Pinpoint the cell where the given text exists, returning its (x, y) midpoint coordinate. 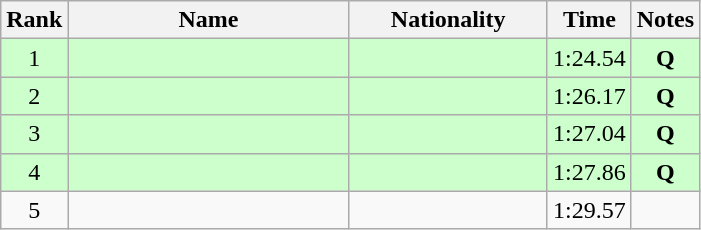
Time (589, 20)
5 (34, 210)
Rank (34, 20)
1 (34, 58)
3 (34, 134)
4 (34, 172)
1:29.57 (589, 210)
1:27.04 (589, 134)
2 (34, 96)
1:27.86 (589, 172)
Nationality (448, 20)
Name (208, 20)
Notes (665, 20)
1:26.17 (589, 96)
1:24.54 (589, 58)
